Find where the given text appears and provide that cell's center as (x, y) coordinate. 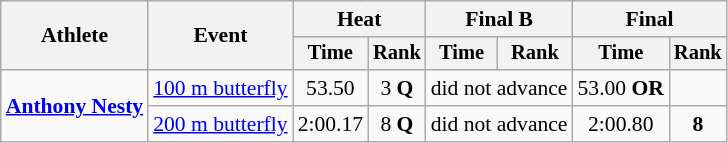
2:00.80 (621, 124)
Final (650, 19)
3 Q (397, 88)
Anthony Nesty (74, 106)
2:00.17 (330, 124)
Final B (500, 19)
Athlete (74, 36)
8 (698, 124)
100 m butterfly (220, 88)
8 Q (397, 124)
53.00 OR (621, 88)
Heat (360, 19)
53.50 (330, 88)
200 m butterfly (220, 124)
Event (220, 36)
